Determine the (X, Y) coordinate at the center of the cell enclosing the given text.  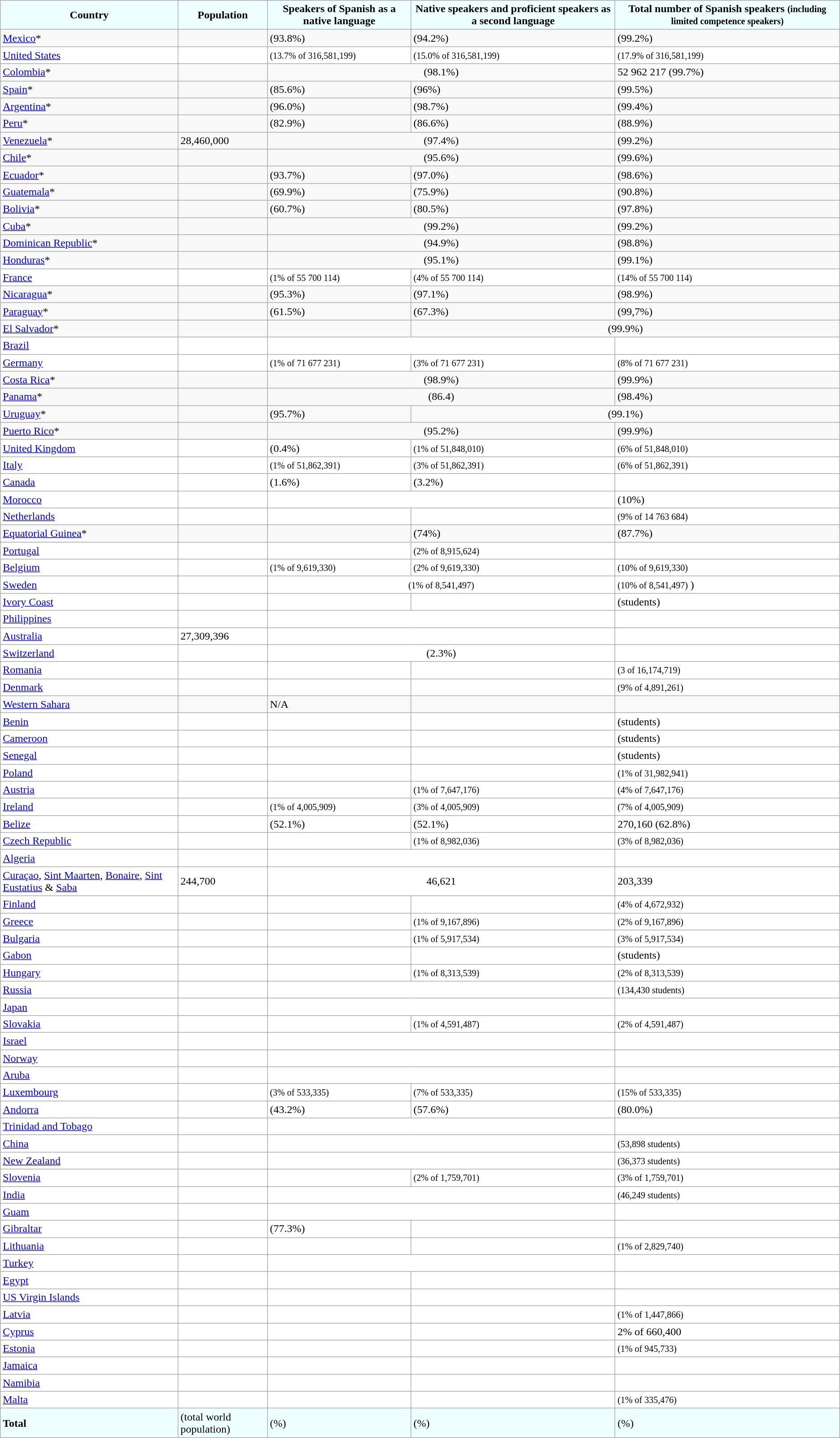
(4% of 4,672,932) (728, 904)
Trinidad and Tobago (89, 1127)
(1% of 55 700 114) (339, 277)
(9% of 14 763 684) (728, 517)
(97.1%) (513, 294)
(134,430 students) (728, 990)
(9% of 4,891,261) (728, 687)
Gibraltar (89, 1229)
(3 of 16,174,719) (728, 670)
Cameroon (89, 738)
(74%) (513, 534)
(3% of 51,862,391) (513, 465)
(2% of 9,619,330) (513, 568)
(82.9%) (339, 123)
(1% of 5,917,534) (513, 938)
Portugal (89, 551)
(99.4%) (728, 106)
(1% of 8,541,497) (442, 585)
(80.0%) (728, 1109)
(98.4%) (728, 397)
(1% of 51,862,391) (339, 465)
Belgium (89, 568)
(93.8%) (339, 38)
Ireland (89, 807)
Algeria (89, 858)
Brazil (89, 346)
(85.6%) (339, 89)
(3% of 4,005,909) (513, 807)
Australia (89, 636)
(67.3%) (513, 311)
Philippines (89, 619)
(10% of 9,619,330) (728, 568)
(2% of 1,759,701) (513, 1178)
(96.0%) (339, 106)
Malta (89, 1400)
Estonia (89, 1349)
203,339 (728, 881)
(15.0% of 316,581,199) (513, 55)
(1% of 9,619,330) (339, 568)
(2.3%) (442, 653)
Peru* (89, 123)
(97.4%) (442, 140)
(98.8%) (728, 243)
(90.8%) (728, 192)
Bolivia* (89, 209)
Finland (89, 904)
(10%) (728, 500)
(4% of 7,647,176) (728, 790)
Population (223, 15)
Puerto Rico* (89, 431)
Egypt (89, 1280)
Chile* (89, 158)
(1% of 71 677 231) (339, 363)
(95.1%) (442, 260)
(14% of 55 700 114) (728, 277)
Norway (89, 1058)
Ecuador* (89, 175)
(10% of 8,541,497) ) (728, 585)
52 962 217 (99.7%) (728, 72)
(1% of 4,591,487) (513, 1024)
27,309,396 (223, 636)
(3% of 1,759,701) (728, 1178)
(46,249 students) (728, 1195)
(1% of 4,005,909) (339, 807)
(3% of 8,982,036) (728, 841)
Colombia* (89, 72)
Hungary (89, 973)
Bulgaria (89, 938)
France (89, 277)
Total (89, 1423)
Spain* (89, 89)
India (89, 1195)
(97.0%) (513, 175)
(1% of 1,447,866) (728, 1314)
Honduras* (89, 260)
Benin (89, 721)
(1.6%) (339, 482)
(2% of 4,591,487) (728, 1024)
Cuba* (89, 226)
Native speakers and proficient speakers as a second language (513, 15)
Costa Rica* (89, 380)
(86.4) (442, 397)
2% of 660,400 (728, 1332)
46,621 (442, 881)
Western Sahara (89, 704)
(77.3%) (339, 1229)
Turkey (89, 1263)
(15% of 533,335) (728, 1092)
Switzerland (89, 653)
Russia (89, 990)
Nicaragua* (89, 294)
Romania (89, 670)
United Kingdom (89, 448)
Morocco (89, 500)
Cyprus (89, 1332)
Mexico* (89, 38)
Slovakia (89, 1024)
(87.7%) (728, 534)
(61.5%) (339, 311)
(88.9%) (728, 123)
Ivory Coast (89, 602)
(1% of 31,982,941) (728, 772)
(57.6%) (513, 1109)
Namibia (89, 1383)
(2% of 9,167,896) (728, 921)
China (89, 1144)
Latvia (89, 1314)
(1% of 7,647,176) (513, 790)
Guatemala* (89, 192)
Denmark (89, 687)
Panama* (89, 397)
(95.2%) (442, 431)
N/A (339, 704)
Paraguay* (89, 311)
Venezuela* (89, 140)
(1% of 9,167,896) (513, 921)
(99.5%) (728, 89)
244,700 (223, 881)
(96%) (513, 89)
(95.6%) (442, 158)
(93.7%) (339, 175)
(60.7%) (339, 209)
(6% of 51,848,010) (728, 448)
(6% of 51,862,391) (728, 465)
(1% of 51,848,010) (513, 448)
US Virgin Islands (89, 1297)
(80.5%) (513, 209)
Luxembourg (89, 1092)
(total world population) (223, 1423)
(95.3%) (339, 294)
Gabon (89, 956)
Equatorial Guinea* (89, 534)
(0.4%) (339, 448)
(17.9% of 316,581,199) (728, 55)
(7% of 533,335) (513, 1092)
(4% of 55 700 114) (513, 277)
(1% of 8,982,036) (513, 841)
Aruba (89, 1075)
Poland (89, 772)
Senegal (89, 755)
(94.9%) (442, 243)
(3% of 533,335) (339, 1092)
Czech Republic (89, 841)
(99,7%) (728, 311)
Country (89, 15)
(3% of 71 677 231) (513, 363)
(99.6%) (728, 158)
(8% of 71 677 231) (728, 363)
Speakers of Spanish as a native language (339, 15)
(94.2%) (513, 38)
Sweden (89, 585)
Andorra (89, 1109)
(3% of 5,917,534) (728, 938)
Belize (89, 824)
(97.8%) (728, 209)
(2% of 8,313,539) (728, 973)
Total number of Spanish speakers (including limited competence speakers) (728, 15)
(86.6%) (513, 123)
(1% of 8,313,539) (513, 973)
(43.2%) (339, 1109)
(98.1%) (442, 72)
(3.2%) (513, 482)
Japan (89, 1007)
Slovenia (89, 1178)
(75.9%) (513, 192)
(1% of 945,733) (728, 1349)
Guam (89, 1212)
Lithuania (89, 1246)
Austria (89, 790)
Italy (89, 465)
(98.6%) (728, 175)
(98.7%) (513, 106)
28,460,000 (223, 140)
(13.7% of 316,581,199) (339, 55)
Greece (89, 921)
Dominican Republic* (89, 243)
Germany (89, 363)
(1% of 2,829,740) (728, 1246)
Argentina* (89, 106)
Netherlands (89, 517)
El Salvador* (89, 329)
Israel (89, 1041)
(7% of 4,005,909) (728, 807)
(2% of 8,915,624) (513, 551)
United States (89, 55)
(53,898 students) (728, 1144)
Curaçao, Sint Maarten, Bonaire, Sint Eustatius & Saba (89, 881)
(36,373 students) (728, 1161)
Canada (89, 482)
Uruguay* (89, 414)
270,160 (62.8%) (728, 824)
New Zealand (89, 1161)
(95.7%) (339, 414)
Jamaica (89, 1366)
(69.9%) (339, 192)
(1% of 335,476) (728, 1400)
